Identify which cell holds the provided text, then report its [X, Y] central coordinate. 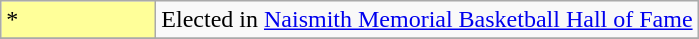
Elected in Naismith Memorial Basketball Hall of Fame [427, 20]
* [78, 20]
